Extract the (x, y) coordinate from the center of the cell holding the provided text.  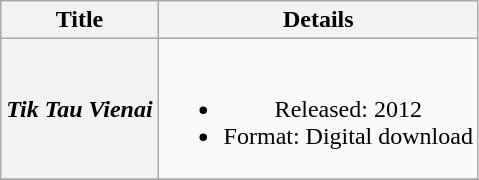
Title (80, 20)
Released: 2012Format: Digital download (318, 109)
Details (318, 20)
Tik Tau Vienai (80, 109)
